Search for the cell housing the specified text and yield its (x, y) center coordinate. 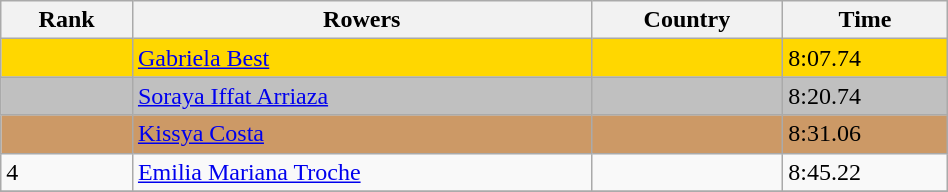
Kissya Costa (362, 134)
8:20.74 (865, 96)
Soraya Iffat Arriaza (362, 96)
Time (865, 20)
Rowers (362, 20)
8:31.06 (865, 134)
8:07.74 (865, 58)
Emilia Mariana Troche (362, 172)
Gabriela Best (362, 58)
Rank (67, 20)
8:45.22 (865, 172)
Country (687, 20)
4 (67, 172)
